Locate the cell with the specified text and output its [x, y] center coordinate. 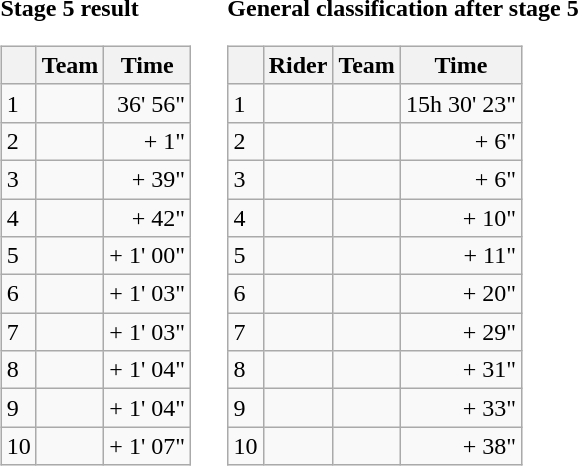
+ 31" [460, 370]
+ 38" [460, 446]
Rider [298, 65]
+ 1' 07" [148, 446]
+ 1" [148, 141]
+ 20" [460, 294]
+ 29" [460, 332]
36' 56" [148, 103]
+ 33" [460, 408]
+ 1' 00" [148, 256]
+ 11" [460, 256]
+ 39" [148, 179]
+ 42" [148, 217]
+ 10" [460, 217]
15h 30' 23" [460, 103]
